Identify which cell holds the provided text, then report its [X, Y] central coordinate. 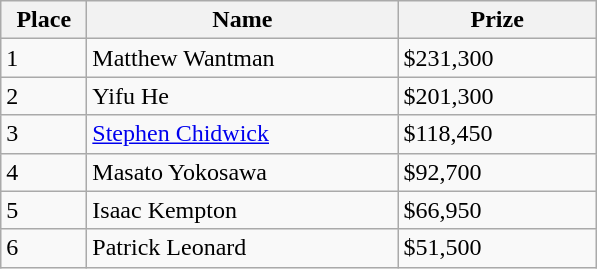
Masato Yokosawa [242, 172]
6 [44, 248]
5 [44, 210]
Patrick Leonard [242, 248]
2 [44, 96]
Prize [498, 20]
1 [44, 58]
$51,500 [498, 248]
Matthew Wantman [242, 58]
$201,300 [498, 96]
Stephen Chidwick [242, 134]
$92,700 [498, 172]
Name [242, 20]
Place [44, 20]
$66,950 [498, 210]
$231,300 [498, 58]
Isaac Kempton [242, 210]
3 [44, 134]
$118,450 [498, 134]
Yifu He [242, 96]
4 [44, 172]
